Provide the [x, y] coordinate of the cell's center where the given text is located.  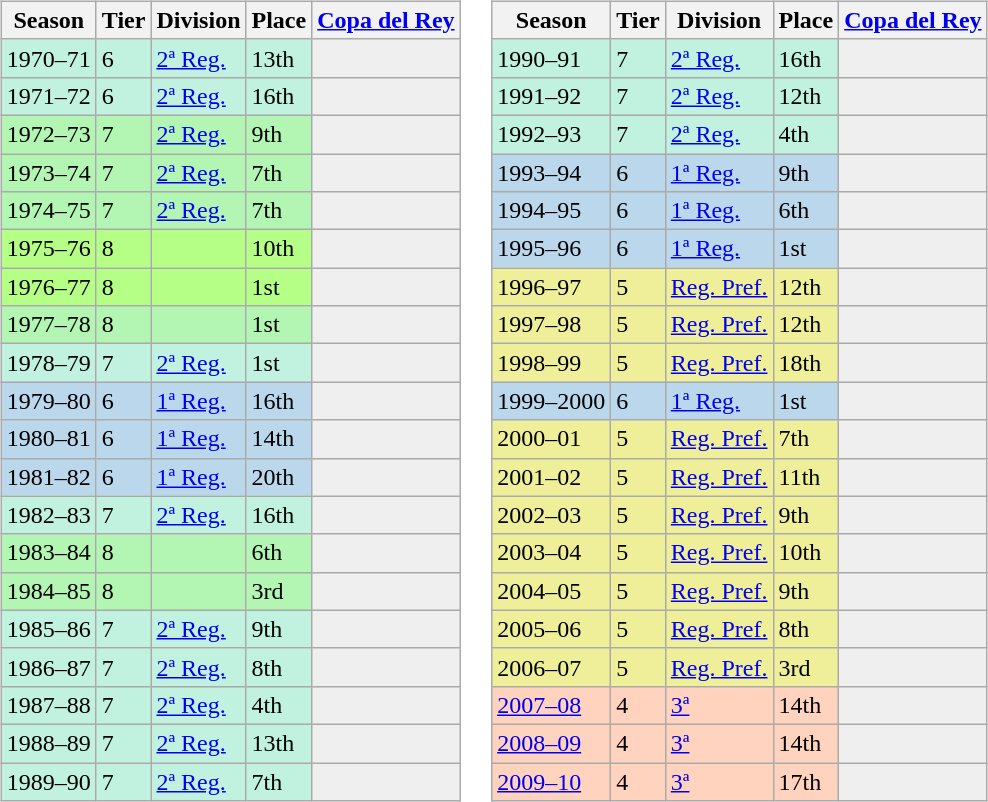
1997–98 [552, 325]
1975–76 [48, 249]
2003–04 [552, 553]
1977–78 [48, 325]
1987–88 [48, 705]
20th [279, 477]
2007–08 [552, 705]
1993–94 [552, 173]
1985–86 [48, 629]
2004–05 [552, 591]
1986–87 [48, 667]
11th [806, 477]
1992–93 [552, 134]
2008–09 [552, 743]
1995–96 [552, 249]
1978–79 [48, 363]
2006–07 [552, 667]
2009–10 [552, 781]
17th [806, 781]
1998–99 [552, 363]
1972–73 [48, 134]
1990–91 [552, 58]
1984–85 [48, 591]
1971–72 [48, 96]
1996–97 [552, 287]
1989–90 [48, 781]
2000–01 [552, 439]
1988–89 [48, 743]
1983–84 [48, 553]
1999–2000 [552, 401]
1980–81 [48, 439]
1970–71 [48, 58]
1976–77 [48, 287]
18th [806, 363]
2001–02 [552, 477]
2002–03 [552, 515]
1974–75 [48, 211]
1982–83 [48, 515]
1994–95 [552, 211]
2005–06 [552, 629]
1991–92 [552, 96]
1979–80 [48, 401]
1981–82 [48, 477]
1973–74 [48, 173]
